From the cell containing the given text, extract its center point as [x, y] coordinate. 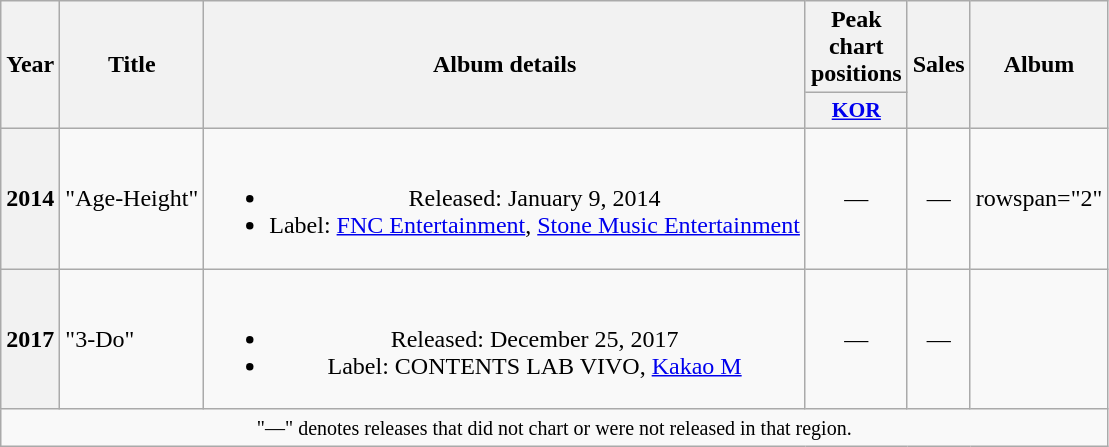
Album [1039, 65]
Album details [505, 65]
Released: December 25, 2017Label: CONTENTS LAB VIVO, Kakao M [505, 338]
"—" denotes releases that did not chart or were not released in that region. [554, 428]
Peak chartpositions [856, 47]
Released: January 9, 2014Label: FNC Entertainment, Stone Music Entertainment [505, 198]
"3-Do" [132, 338]
Sales [938, 65]
2017 [30, 338]
rowspan="2" [1039, 198]
KOR [856, 111]
Year [30, 65]
2014 [30, 198]
"Age-Height" [132, 198]
Title [132, 65]
